From the cell containing the given text, extract its center point as (X, Y) coordinate. 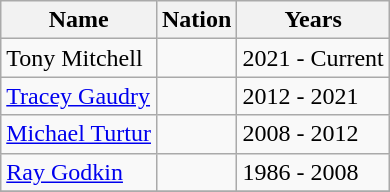
1986 - 2008 (313, 172)
Tracey Gaudry (79, 96)
Name (79, 20)
2021 - Current (313, 58)
2012 - 2021 (313, 96)
Michael Turtur (79, 134)
Nation (196, 20)
2008 - 2012 (313, 134)
Years (313, 20)
Tony Mitchell (79, 58)
Ray Godkin (79, 172)
